Scan for the cell matching the given text and deliver its [x, y] coordinate at center. 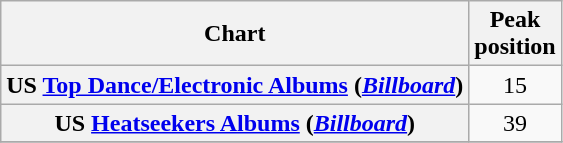
US Heatseekers Albums (Billboard) [235, 123]
Chart [235, 34]
US Top Dance/Electronic Albums (Billboard) [235, 85]
15 [515, 85]
39 [515, 123]
Peakposition [515, 34]
